Search for the cell housing the specified text and yield its [X, Y] center coordinate. 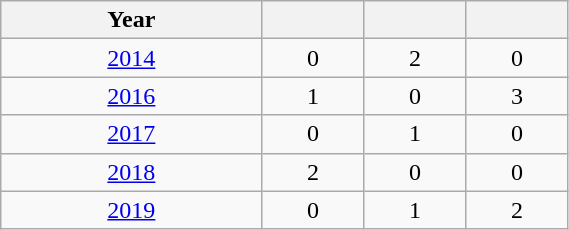
3 [517, 96]
2019 [132, 210]
2016 [132, 96]
2014 [132, 58]
2018 [132, 172]
2017 [132, 134]
Year [132, 20]
